Return the (x, y) coordinate for the center point of the cell that contains the specified text.  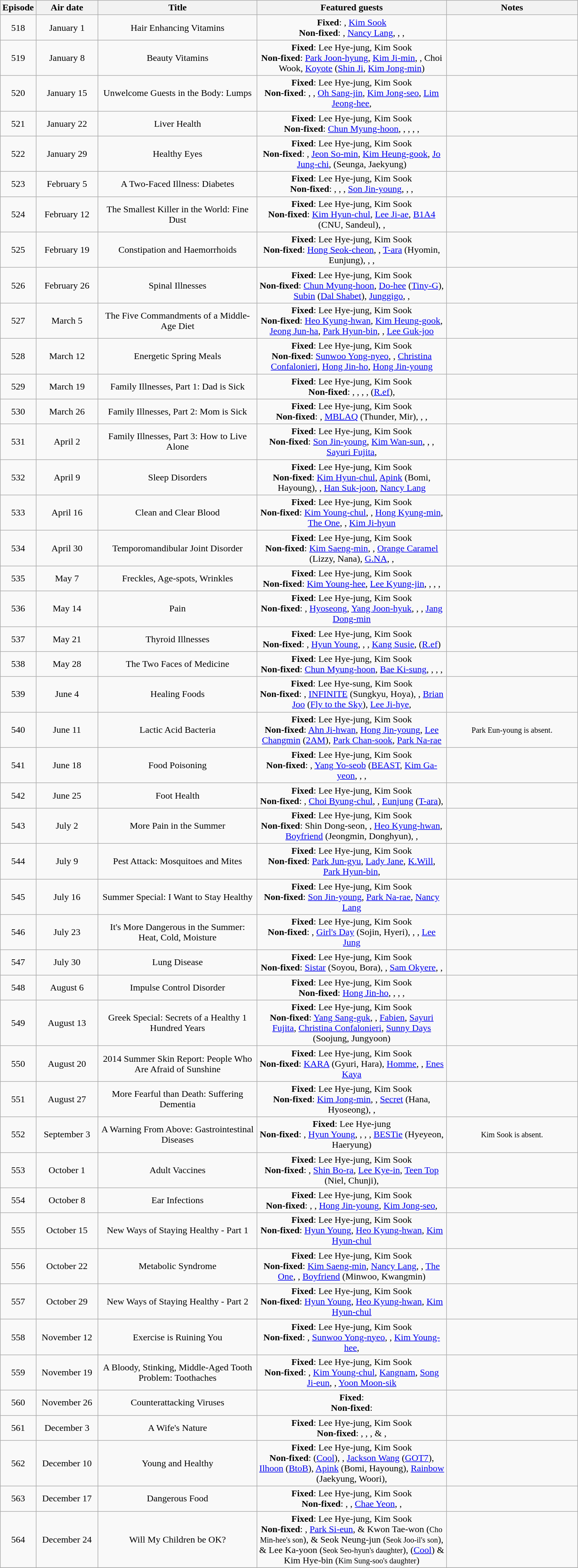
May 28 (67, 664)
Healing Foods (177, 694)
February 26 (67, 285)
Metabolic Syndrome (177, 1266)
Beauty Vitamins (177, 58)
March 5 (67, 321)
Fixed: Lee Hye-jung, Kim Sook Non-fixed: , , Oh Sang-jin, Kim Jong-seo, Lim Jeong-hee, (351, 93)
July 30 (67, 962)
Fixed: Lee Hye-jung, Kim Sook Non-fixed: Kim Hyun-chul, Lee Ji-ae, B1A4 (CNU, Sandeul), , (351, 214)
Fixed: Lee Hye-jung, Kim Sook Non-fixed: , Hyun Young, , , Kang Susie, (R.ef) (351, 639)
534 (18, 548)
A Wife's Nature (177, 1428)
June 4 (67, 694)
550 (18, 1064)
June 11 (67, 730)
July 9 (67, 861)
558 (18, 1337)
557 (18, 1301)
Park Eun-young is absent. (512, 730)
December 10 (67, 1463)
537 (18, 639)
Fixed: Lee Hye-jung, Kim Sook Non-fixed: , , , & , (351, 1428)
2014 Summer Skin Report: People Who Are Afraid of Sunshine (177, 1064)
533 (18, 513)
551 (18, 1099)
Fixed: Lee Hye-jung, Kim Sook Non-fixed: Hong Jin-ho, , , , (351, 988)
Fixed: Lee Hye-jung, Kim Sook Non-fixed: , Choi Byung-chul, , Eunjung (T-ara), (351, 795)
532 (18, 477)
Fixed: Lee Hye-sung, Kim Sook Non-fixed: , INFINITE (Sungkyu, Hoya), , Brian Joo (Fly to the Sky), Lee Ji-hye, (351, 694)
June 18 (67, 765)
548 (18, 988)
October 1 (67, 1170)
Impulse Control Disorder (177, 988)
Fixed: Lee Hye-jung, Kim Sook Non-fixed: , MBLAQ (Thunder, Mir), , , (351, 411)
Fixed: Lee Hye-jung, Kim Sook Non-fixed: , Hyoseong, Yang Joon-hyuk, , , Jang Dong-min (351, 609)
Hair Enhancing Vitamins (177, 28)
Fixed: Lee Hye-jung, Kim Sook Non-fixed: Sunwoo Yong-nyeo, , Christina Confalonieri, Hong Jin-ho, Hong Jin-young (351, 356)
It's More Dangerous in the Summer: Heat, Cold, Moisture (177, 932)
July 2 (67, 826)
527 (18, 321)
Fixed: Lee Hye-jung, Kim Sook Non-fixed: Chun Myung-hoon, Bae Ki-sung, , , , (351, 664)
541 (18, 765)
May 21 (67, 639)
Fixed: Lee Hye-jung, Kim Sook Non-fixed: Ahn Ji-hwan, Hong Jin-young, Lee Changmin (2AM), Park Chan-sook, Park Na-rae (351, 730)
526 (18, 285)
Thyroid Illnesses (177, 639)
Greek Special: Secrets of a Healthy 1 Hundred Years (177, 1023)
549 (18, 1023)
Pain (177, 609)
More Fearful than Death: Suffering Dementia (177, 1099)
The Five Commandments of a Middle-Age Diet (177, 321)
Fixed: Lee Hye-jung, Kim Sook Non-fixed: Kim Jong-min, , Secret (Hana, Hyoseong), , (351, 1099)
Fixed: Lee Hye-jung, Kim Sook Non-fixed: , , , Son Jin-young, , , (351, 184)
Fixed: Lee Hye-jung, Kim Sook Non-fixed: , , Chae Yeon, , (351, 1499)
Summer Special: I Want to Stay Healthy (177, 897)
A Warning From Above: Gastrointestinal Diseases (177, 1135)
Fixed: Lee Hye-jung, Kim Sook Non-fixed: Yang Sang-guk, , Fabien, Sayuri Fujita, Christina Confalonieri, Sunny Days (Soojung, Jungyoon) (351, 1023)
Liver Health (177, 123)
April 2 (67, 442)
Freckles, Age-spots, Wrinkles (177, 579)
Clean and Clear Blood (177, 513)
November 26 (67, 1402)
Fixed: Lee Hye-jung, Kim Sook Non-fixed: Son Jin-young, Kim Wan-sun, , , Sayuri Fujita, (351, 442)
Fixed: Non-fixed: (351, 1402)
528 (18, 356)
563 (18, 1499)
561 (18, 1428)
Episode (18, 8)
Pest Attack: Mosquitoes and Mites (177, 861)
July 23 (67, 932)
524 (18, 214)
October 29 (67, 1301)
November 12 (67, 1337)
April 9 (67, 477)
January 15 (67, 93)
Spinal Illnesses (177, 285)
New Ways of Staying Healthy - Part 2 (177, 1301)
Fixed: Lee Hye-jung, Kim Sook Non-fixed: Sistar (Soyou, Bora), , Sam Okyere, , (351, 962)
August 20 (67, 1064)
October 15 (67, 1231)
February 12 (67, 214)
August 27 (67, 1099)
540 (18, 730)
531 (18, 442)
Foot Health (177, 795)
December 3 (67, 1428)
547 (18, 962)
May 7 (67, 579)
January 8 (67, 58)
Fixed: Lee Hye-jung, Kim Sook Non-fixed: Kim Saeng-min, Nancy Lang, , The One, , Boyfriend (Minwoo, Kwangmin) (351, 1266)
519 (18, 58)
Fixed: Lee Hye-jung, Kim Sook Non-fixed: Hong Seok-cheon, , T-ara (Hyomin, Eunjung), , , (351, 250)
Fixed: Lee Hye-jung, Kim Sook Non-fixed: , Yang Yo-seob (BEAST, Kim Ga-yeon, , , (351, 765)
More Pain in the Summer (177, 826)
Fixed: Lee Hye-jung, Kim Sook Non-fixed: , Kim Young-chul, Kangnam, Song Ji-eun, , Yoon Moon-sik (351, 1372)
A Two-Faced Illness: Diabetes (177, 184)
November 19 (67, 1372)
530 (18, 411)
Fixed: Lee Hye-jung, Kim Sook Non-fixed: , Sunwoo Yong-nyeo, , Kim Young-hee, (351, 1337)
March 26 (67, 411)
April 30 (67, 548)
544 (18, 861)
Fixed: Lee Hye-jung, Kim Sook Non-fixed: Kim Hyun-chul, Apink (Bomi, Hayoung), , Han Suk-joon, Nancy Lang (351, 477)
Lung Disease (177, 962)
December 24 (67, 1539)
August 13 (67, 1023)
Fixed: Lee Hye-jung, Kim Sook Non-fixed: Chun Myung-hoon, , , , , (351, 123)
Fixed: Lee Hye-jung, Kim Sook Non-fixed: Shin Dong-seon, , Heo Kyung-hwan, Boyfriend (Jeongmin, Donghyun), , (351, 826)
542 (18, 795)
Title (177, 8)
Unwelcome Guests in the Body: Lumps (177, 93)
Counterattacking Viruses (177, 1402)
Lactic Acid Bacteria (177, 730)
521 (18, 123)
538 (18, 664)
August 6 (67, 988)
Adult Vaccines (177, 1170)
Fixed: Lee Hye-jung, Kim Sook Non-fixed: , , , , (R.ef), (351, 386)
Sleep Disorders (177, 477)
Fixed: Lee Hye-jung, Kim Sook Non-fixed: Heo Kyung-hwan, Kim Heung-gook, Jeong Jun-ha, Park Hyun-bin, , Lee Guk-joo (351, 321)
Fixed: Lee Hye-jung Non-fixed: , Hyun Young, , , , BESTie (Hyeyeon, Haeryung) (351, 1135)
September 3 (67, 1135)
June 25 (67, 795)
522 (18, 154)
Fixed: Lee Hye-jung, Kim Sook Non-fixed: Kim Young-chul, , Hong Kyung-min, The One, , Kim Ji-hyun (351, 513)
Healthy Eyes (177, 154)
Fixed: Lee Hye-jung, Kim Sook Non-fixed: , Shin Bo-ra, Lee Kye-in, Teen Top (Niel, Chunji), (351, 1170)
562 (18, 1463)
Fixed: Lee Hye-jung, Kim Sook Non-fixed: KARA (Gyuri, Hara), Homme, , Enes Kaya (351, 1064)
525 (18, 250)
New Ways of Staying Healthy - Part 1 (177, 1231)
554 (18, 1200)
May 14 (67, 609)
Fixed: Lee Hye-jung, Kim Sook Non-fixed: Chun Myung-hoon, Do-hee (Tiny-G), Subin (Dal Shabet), Junggigo, , (351, 285)
Fixed: Lee Hye-jung, Kim Sook Non-fixed: Park Jun-gyu, Lady Jane, K.Will, Park Hyun-bin, (351, 861)
560 (18, 1402)
The Two Faces of Medicine (177, 664)
March 12 (67, 356)
520 (18, 93)
Fixed: Lee Hye-jung, Kim Sook Non-fixed: Son Jin-young, Park Na-rae, Nancy Lang (351, 897)
555 (18, 1231)
January 1 (67, 28)
October 22 (67, 1266)
Young and Healthy (177, 1463)
546 (18, 932)
Kim Sook is absent. (512, 1135)
February 19 (67, 250)
535 (18, 579)
545 (18, 897)
Family Illnesses, Part 2: Mom is Sick (177, 411)
Fixed: Lee Hye-jung, Kim Sook Non-fixed: , Girl's Day (Sojin, Hyeri), , , Lee Jung (351, 932)
Fixed: Lee Hye-jung, Kim Sook Non-fixed: , , Hong Jin-young, Kim Jong-seo, (351, 1200)
Temporomandibular Joint Disorder (177, 548)
Featured guests (351, 8)
518 (18, 28)
Exercise is Ruining You (177, 1337)
529 (18, 386)
536 (18, 609)
559 (18, 1372)
February 5 (67, 184)
Fixed: Lee Hye-jung, Kim Sook Non-fixed: Park Joon-hyung, Kim Ji-min, , Choi Wook, Koyote (Shin Ji, Kim Jong-min) (351, 58)
Notes (512, 8)
Food Poisoning (177, 765)
539 (18, 694)
January 22 (67, 123)
Fixed: Lee Hye-jung, Kim Sook Non-fixed: Kim Young-hee, Lee Kyung-jin, , , , (351, 579)
Ear Infections (177, 1200)
553 (18, 1170)
Fixed: Lee Hye-jung, Kim Sook Non-fixed: (Cool), , Jackson Wang (GOT7), Ilhoon (BtoB), Apink (Bomi, Hayoung), Rainbow (Jaekyung, Woori), (351, 1463)
January 29 (67, 154)
April 16 (67, 513)
Fixed: Lee Hye-jung, Kim Sook Non-fixed: Kim Saeng-min, , Orange Caramel (Lizzy, Nana), G.NA, , (351, 548)
556 (18, 1266)
Will My Children be OK? (177, 1539)
December 17 (67, 1499)
Constipation and Haemorrhoids (177, 250)
552 (18, 1135)
543 (18, 826)
October 8 (67, 1200)
Family Illnesses, Part 1: Dad is Sick (177, 386)
Fixed: Lee Hye-jung, Kim Sook Non-fixed: , Jeon So-min, Kim Heung-gook, Jo Jung-chi, (Seunga, Jaekyung) (351, 154)
Energetic Spring Meals (177, 356)
Fixed: , Kim Sook Non-fixed: , Nancy Lang, , , (351, 28)
A Bloody, Stinking, Middle-Aged Tooth Problem: Toothaches (177, 1372)
Air date (67, 8)
July 16 (67, 897)
523 (18, 184)
March 19 (67, 386)
564 (18, 1539)
Family Illnesses, Part 3: How to Live Alone (177, 442)
The Smallest Killer in the World: Fine Dust (177, 214)
Dangerous Food (177, 1499)
